For the text-containing cell, return its midpoint in [X, Y] coordinate format. 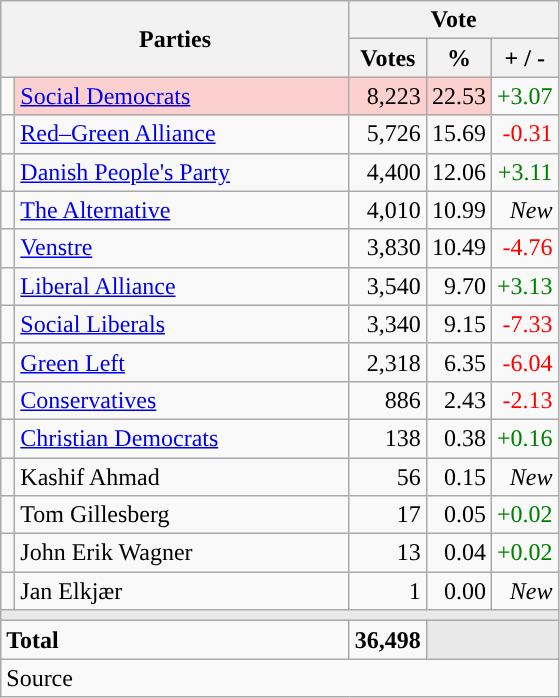
138 [388, 438]
Votes [388, 58]
4,010 [388, 210]
2,318 [388, 362]
886 [388, 400]
5,726 [388, 134]
Social Democrats [182, 96]
13 [388, 553]
9.15 [458, 324]
Social Liberals [182, 324]
Jan Elkjær [182, 591]
-7.33 [524, 324]
Liberal Alliance [182, 286]
-4.76 [524, 248]
10.99 [458, 210]
John Erik Wagner [182, 553]
-6.04 [524, 362]
3,340 [388, 324]
2.43 [458, 400]
The Alternative [182, 210]
3,540 [388, 286]
Green Left [182, 362]
% [458, 58]
36,498 [388, 640]
Venstre [182, 248]
10.49 [458, 248]
+3.07 [524, 96]
0.38 [458, 438]
Source [280, 678]
Tom Gillesberg [182, 515]
Parties [176, 39]
+0.16 [524, 438]
4,400 [388, 172]
Vote [454, 20]
-2.13 [524, 400]
0.15 [458, 477]
Kashif Ahmad [182, 477]
Total [176, 640]
0.04 [458, 553]
Christian Democrats [182, 438]
15.69 [458, 134]
8,223 [388, 96]
0.05 [458, 515]
3,830 [388, 248]
+ / - [524, 58]
-0.31 [524, 134]
Danish People's Party [182, 172]
22.53 [458, 96]
17 [388, 515]
0.00 [458, 591]
56 [388, 477]
+3.13 [524, 286]
Conservatives [182, 400]
6.35 [458, 362]
12.06 [458, 172]
9.70 [458, 286]
1 [388, 591]
Red–Green Alliance [182, 134]
+3.11 [524, 172]
